Search for the cell housing the specified text and yield its [x, y] center coordinate. 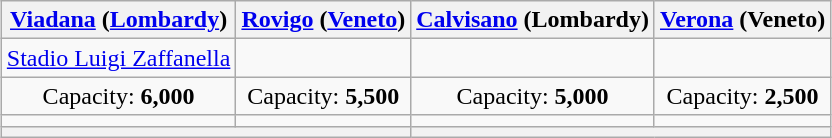
Rovigo (Veneto) [324, 20]
Capacity: 2,500 [742, 96]
Calvisano (Lombardy) [533, 20]
Stadio Luigi Zaffanella [118, 58]
Verona (Veneto) [742, 20]
Capacity: 5,500 [324, 96]
Viadana (Lombardy) [118, 20]
Capacity: 6,000 [118, 96]
Capacity: 5,000 [533, 96]
